Output the [x, y] coordinate of the center of the cell containing the given text.  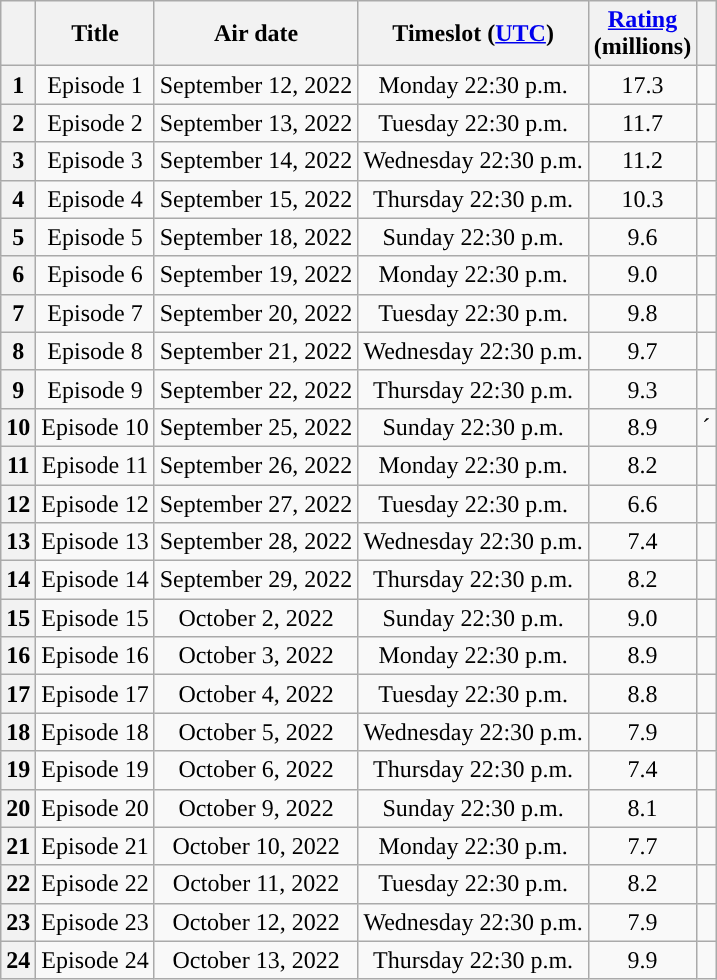
24 [18, 960]
September 12, 2022 [256, 85]
8.8 [642, 694]
8.1 [642, 808]
13 [18, 542]
Episode 1 [95, 85]
Episode 22 [95, 884]
Episode 18 [95, 732]
23 [18, 922]
Episode 15 [95, 618]
September 26, 2022 [256, 465]
September 19, 2022 [256, 275]
Episode 11 [95, 465]
Episode 13 [95, 542]
Air date [256, 34]
September 13, 2022 [256, 123]
September 27, 2022 [256, 503]
9.9 [642, 960]
11.2 [642, 161]
´ [706, 427]
October 11, 2022 [256, 884]
Episode 14 [95, 580]
Episode 21 [95, 846]
14 [18, 580]
Episode 8 [95, 351]
11 [18, 465]
9.6 [642, 237]
October 2, 2022 [256, 618]
October 9, 2022 [256, 808]
September 22, 2022 [256, 389]
19 [18, 770]
September 25, 2022 [256, 427]
October 4, 2022 [256, 694]
October 10, 2022 [256, 846]
7 [18, 313]
September 29, 2022 [256, 580]
20 [18, 808]
Episode 10 [95, 427]
2 [18, 123]
Episode 2 [95, 123]
September 14, 2022 [256, 161]
Episode 23 [95, 922]
9.7 [642, 351]
6 [18, 275]
12 [18, 503]
October 6, 2022 [256, 770]
11.7 [642, 123]
Episode 20 [95, 808]
16 [18, 656]
10.3 [642, 199]
10 [18, 427]
4 [18, 199]
Episode 7 [95, 313]
5 [18, 237]
22 [18, 884]
Episode 3 [95, 161]
Episode 19 [95, 770]
October 13, 2022 [256, 960]
Episode 6 [95, 275]
October 12, 2022 [256, 922]
September 20, 2022 [256, 313]
3 [18, 161]
17.3 [642, 85]
7.7 [642, 846]
9 [18, 389]
Episode 16 [95, 656]
Rating(millions) [642, 34]
September 21, 2022 [256, 351]
Episode 17 [95, 694]
1 [18, 85]
9.8 [642, 313]
Episode 24 [95, 960]
October 3, 2022 [256, 656]
October 5, 2022 [256, 732]
15 [18, 618]
9.3 [642, 389]
Episode 12 [95, 503]
17 [18, 694]
Title [95, 34]
Episode 5 [95, 237]
September 15, 2022 [256, 199]
Timeslot (UTC) [473, 34]
8 [18, 351]
Episode 4 [95, 199]
September 28, 2022 [256, 542]
Episode 9 [95, 389]
18 [18, 732]
6.6 [642, 503]
21 [18, 846]
September 18, 2022 [256, 237]
